Detect which cell encompasses the target text, then output its (X, Y) center coordinate. 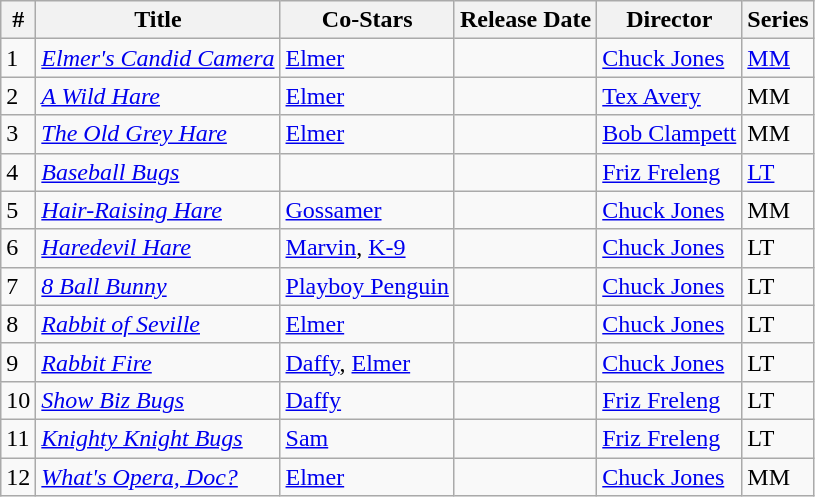
Sam (367, 438)
Co-Stars (367, 20)
4 (18, 172)
A Wild Hare (158, 96)
Daffy, Elmer (367, 362)
Playboy Penguin (367, 286)
Show Biz Bugs (158, 400)
Title (158, 20)
Rabbit Fire (158, 362)
12 (18, 477)
Rabbit of Seville (158, 324)
# (18, 20)
Haredevil Hare (158, 248)
Series (778, 20)
Marvin, K-9 (367, 248)
Bob Clampett (670, 134)
Elmer's Candid Camera (158, 58)
9 (18, 362)
8 (18, 324)
Baseball Bugs (158, 172)
10 (18, 400)
Daffy (367, 400)
1 (18, 58)
5 (18, 210)
Release Date (525, 20)
Tex Avery (670, 96)
7 (18, 286)
Director (670, 20)
6 (18, 248)
8 Ball Bunny (158, 286)
2 (18, 96)
11 (18, 438)
The Old Grey Hare (158, 134)
What's Opera, Doc? (158, 477)
Gossamer (367, 210)
Hair-Raising Hare (158, 210)
3 (18, 134)
Knighty Knight Bugs (158, 438)
